Determine the (x, y) coordinate at the center of the cell enclosing the given text.  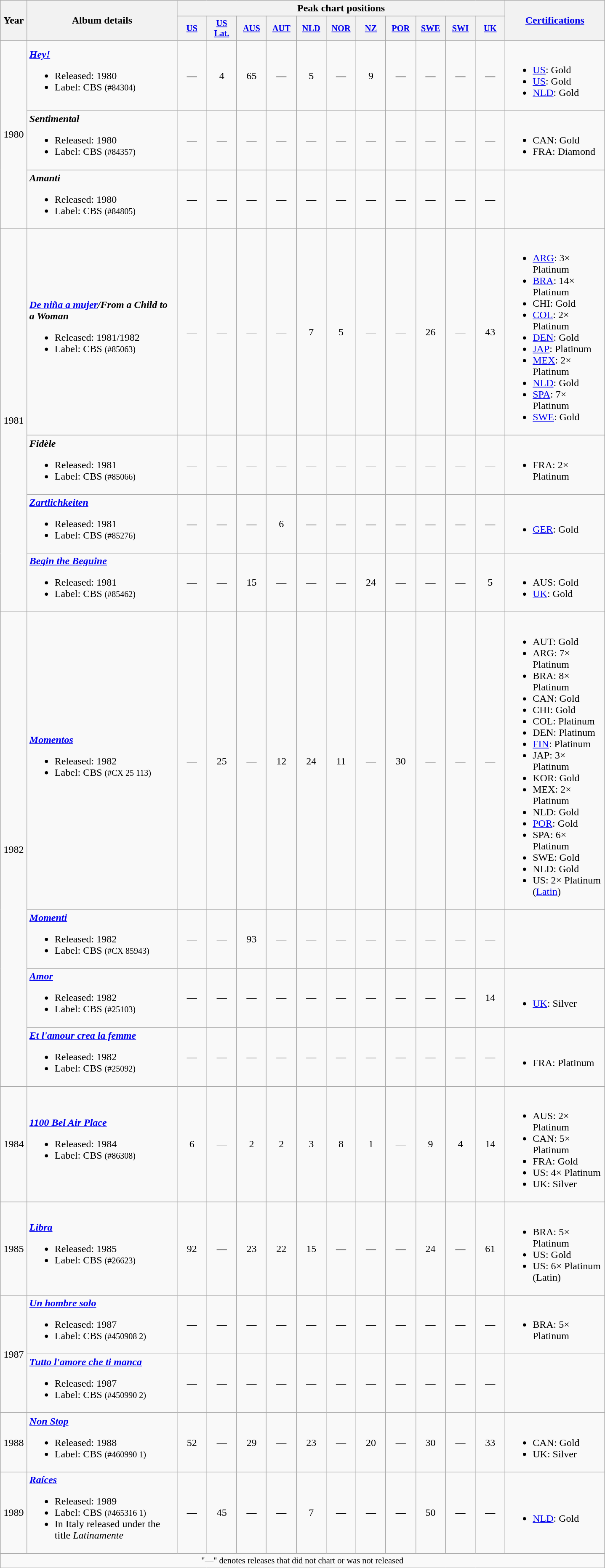
65 (252, 76)
43 (490, 332)
Begin the BeguineReleased: 1981Label: CBS (#85462) (102, 583)
Un hombre soloReleased: 1987Label: CBS (#450908 2) (102, 1324)
US Lat. (221, 29)
FRA: Platinum (555, 1057)
Tutto l'amore che ti mancaReleased: 1987Label: CBS (#450990 2) (102, 1383)
RaícesReleased: 1989Label: CBS (#465316 1)In Italy released under the title Latinamente (102, 1512)
33 (490, 1442)
AUS: 2× PlatinumCAN: 5× PlatinumFRA: GoldUS: 4× PlatinumUK: Silver (555, 1144)
26 (430, 332)
1 (370, 1144)
BRA: 5× PlatinumUS: GoldUS: 6× Platinum (Latin) (555, 1249)
SentimentalReleased: 1980Label: CBS (#84357) (102, 141)
12 (281, 761)
50 (430, 1512)
AUT (281, 29)
92 (192, 1249)
Et l'amour crea la femmeReleased: 1982Label: CBS (#25092) (102, 1057)
ARG: 3× PlatinumBRA: 14× PlatinumCHI: GoldCOL: 2× PlatinumDEN: GoldJAP: PlatinumMEX: 2× PlatinumNLD: GoldSPA: 7× PlatinumSWE: Gold (555, 332)
1988 (14, 1442)
BRA: 5× Platinum (555, 1324)
"—" denotes releases that did not chart or was not released (302, 1561)
GER: Gold (555, 524)
Year (14, 21)
ZartlichkeitenReleased: 1981Label: CBS (#85276) (102, 524)
1984 (14, 1144)
POR (401, 29)
1980 (14, 135)
AUS (252, 29)
8 (341, 1144)
AmorReleased: 1982Label: CBS (#25103) (102, 998)
3 (312, 1144)
29 (252, 1442)
FidèleReleased: 1981Label: CBS (#85066) (102, 465)
De niña a mujer/From a Child to a WomanReleased: 1981/1982Label: CBS (#85063) (102, 332)
61 (490, 1249)
93 (252, 939)
NLD: Gold (555, 1512)
MomentiReleased: 1982Label: CBS (#CX 85943) (102, 939)
1987 (14, 1354)
1985 (14, 1249)
US (192, 29)
FRA: 2× Platinum (555, 465)
AUS: GoldUK: Gold (555, 583)
1100 Bel Air PlaceReleased: 1984Label: CBS (#86308) (102, 1144)
MomentosReleased: 1982Label: CBS (#CX 25 113) (102, 761)
1981 (14, 421)
1982 (14, 849)
US: GoldUS: GoldNLD: Gold (555, 76)
Hey!Released: 1980Label: CBS (#84304) (102, 76)
Non StopReleased: 1988Label: CBS (#460990 1) (102, 1442)
Album details (102, 21)
UK (490, 29)
UK: Silver (555, 998)
SWE (430, 29)
45 (221, 1512)
Certifications (555, 21)
CAN: GoldFRA: Diamond (555, 141)
CAN: GoldUK: Silver (555, 1442)
LibraReleased: 1985Label: CBS (#26623) (102, 1249)
AmantiReleased: 1980Label: CBS (#84805) (102, 199)
SWI (461, 29)
1989 (14, 1512)
11 (341, 761)
52 (192, 1442)
20 (370, 1442)
NOR (341, 29)
NZ (370, 29)
22 (281, 1249)
25 (221, 761)
Peak chart positions (341, 8)
NLD (312, 29)
